Return the (x, y) coordinate for the center point of the cell that contains the specified text.  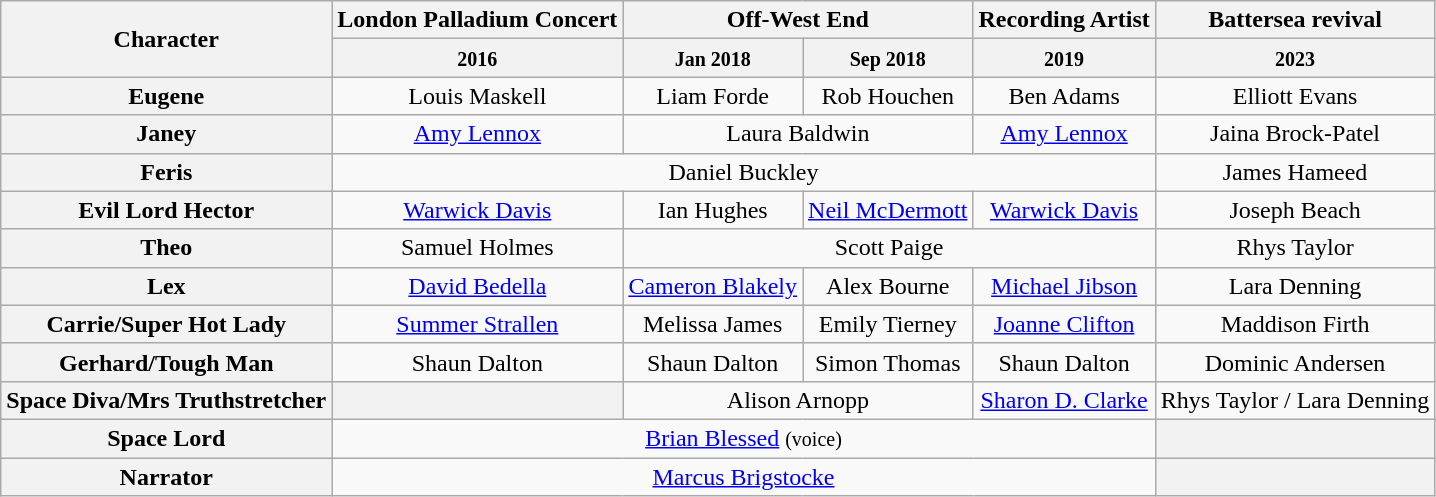
Character (166, 39)
Sharon D. Clarke (1064, 400)
2023 (1295, 58)
Jaina Brock-Patel (1295, 134)
Neil McDermott (888, 210)
Joanne Clifton (1064, 324)
Ian Hughes (713, 210)
Melissa James (713, 324)
Marcus Brigstocke (744, 477)
Dominic Andersen (1295, 362)
Laura Baldwin (798, 134)
Sep 2018 (888, 58)
2016 (478, 58)
Joseph Beach (1295, 210)
Narrator (166, 477)
Lara Denning (1295, 286)
Space Diva/Mrs Truthstretcher (166, 400)
Brian Blessed (voice) (744, 438)
2019 (1064, 58)
Jan 2018 (713, 58)
Alex Bourne (888, 286)
Gerhard/Tough Man (166, 362)
Off-West End (798, 20)
Ben Adams (1064, 96)
Eugene (166, 96)
Scott Paige (889, 248)
Alison Arnopp (798, 400)
Samuel Holmes (478, 248)
Summer Strallen (478, 324)
Evil Lord Hector (166, 210)
James Hameed (1295, 172)
Janey (166, 134)
Recording Artist (1064, 20)
Space Lord (166, 438)
Elliott Evans (1295, 96)
Simon Thomas (888, 362)
London Palladium Concert (478, 20)
Emily Tierney (888, 324)
Theo (166, 248)
Michael Jibson (1064, 286)
Lex (166, 286)
Rhys Taylor (1295, 248)
Daniel Buckley (744, 172)
Rhys Taylor / Lara Denning (1295, 400)
Liam Forde (713, 96)
Feris (166, 172)
Rob Houchen (888, 96)
Maddison Firth (1295, 324)
David Bedella (478, 286)
Carrie/Super Hot Lady (166, 324)
Louis Maskell (478, 96)
Cameron Blakely (713, 286)
Battersea revival (1295, 20)
